Provide the (x, y) coordinate of the cell's center where the given text is located.  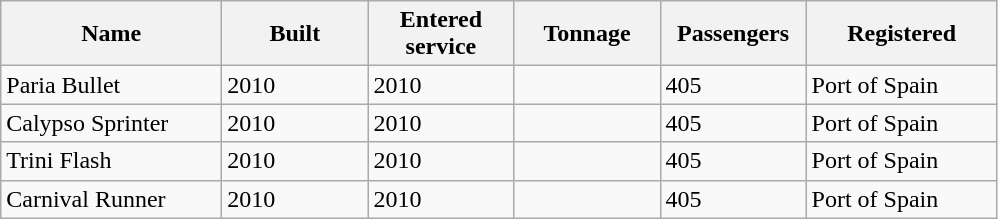
Entered service (441, 34)
Paria Bullet (112, 85)
Tonnage (587, 34)
Built (295, 34)
Trini Flash (112, 161)
Registered (902, 34)
Passengers (733, 34)
Carnival Runner (112, 199)
Name (112, 34)
Calypso Sprinter (112, 123)
